Scan for the cell matching the given text and deliver its (x, y) coordinate at center. 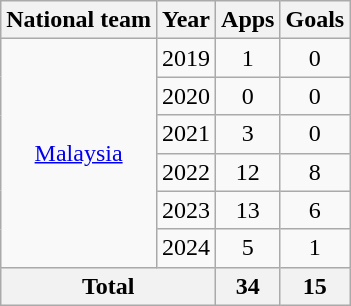
8 (315, 172)
13 (248, 210)
Malaysia (79, 153)
2019 (186, 58)
3 (248, 134)
Goals (315, 20)
6 (315, 210)
2022 (186, 172)
Apps (248, 20)
National team (79, 20)
2023 (186, 210)
Total (108, 286)
2020 (186, 96)
2021 (186, 134)
5 (248, 248)
15 (315, 286)
12 (248, 172)
2024 (186, 248)
34 (248, 286)
Year (186, 20)
